Locate the cell with the specified text and output its [x, y] center coordinate. 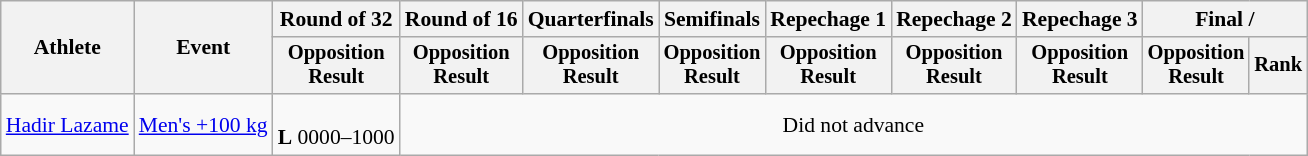
Men's +100 kg [204, 124]
Athlete [68, 48]
Repechage 3 [1080, 19]
L 0000–1000 [336, 124]
Semifinals [712, 19]
Hadir Lazame [68, 124]
Did not advance [854, 124]
Final / [1225, 19]
Repechage 1 [828, 19]
Event [204, 48]
Round of 16 [462, 19]
Quarterfinals [591, 19]
Repechage 2 [954, 19]
Rank [1278, 66]
Round of 32 [336, 19]
